Return the (x, y) coordinate for the center point of the cell that contains the specified text.  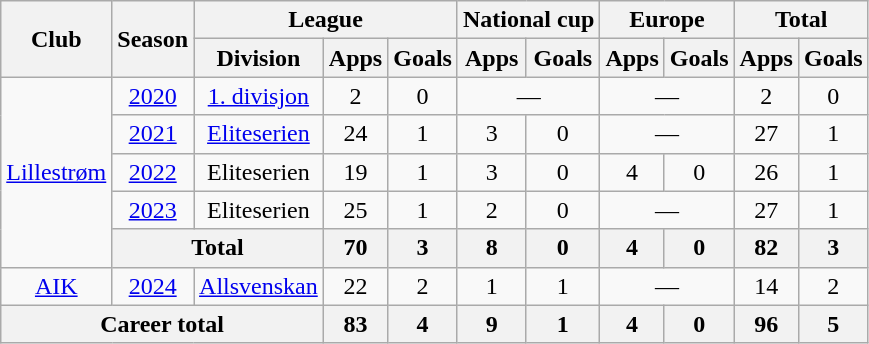
82 (766, 248)
96 (766, 324)
National cup (528, 20)
8 (491, 248)
5 (833, 324)
League (326, 20)
2020 (153, 96)
83 (355, 324)
1. divisjon (259, 96)
26 (766, 172)
AIK (56, 286)
Club (56, 39)
2021 (153, 134)
24 (355, 134)
Career total (162, 324)
Lillestrøm (56, 172)
9 (491, 324)
Season (153, 39)
Allsvenskan (259, 286)
Europe (667, 20)
2023 (153, 210)
70 (355, 248)
2024 (153, 286)
22 (355, 286)
25 (355, 210)
Division (259, 58)
14 (766, 286)
2022 (153, 172)
19 (355, 172)
